Search for the cell housing the specified text and yield its [x, y] center coordinate. 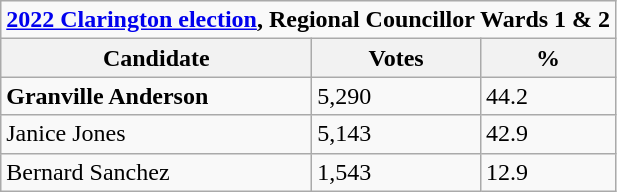
5,290 [396, 96]
44.2 [548, 96]
2022 Clarington election, Regional Councillor Wards 1 & 2 [308, 20]
Janice Jones [156, 134]
42.9 [548, 134]
Candidate [156, 58]
12.9 [548, 172]
Granville Anderson [156, 96]
5,143 [396, 134]
Votes [396, 58]
Bernard Sanchez [156, 172]
1,543 [396, 172]
% [548, 58]
